Locate the cell with the specified text and output its [x, y] center coordinate. 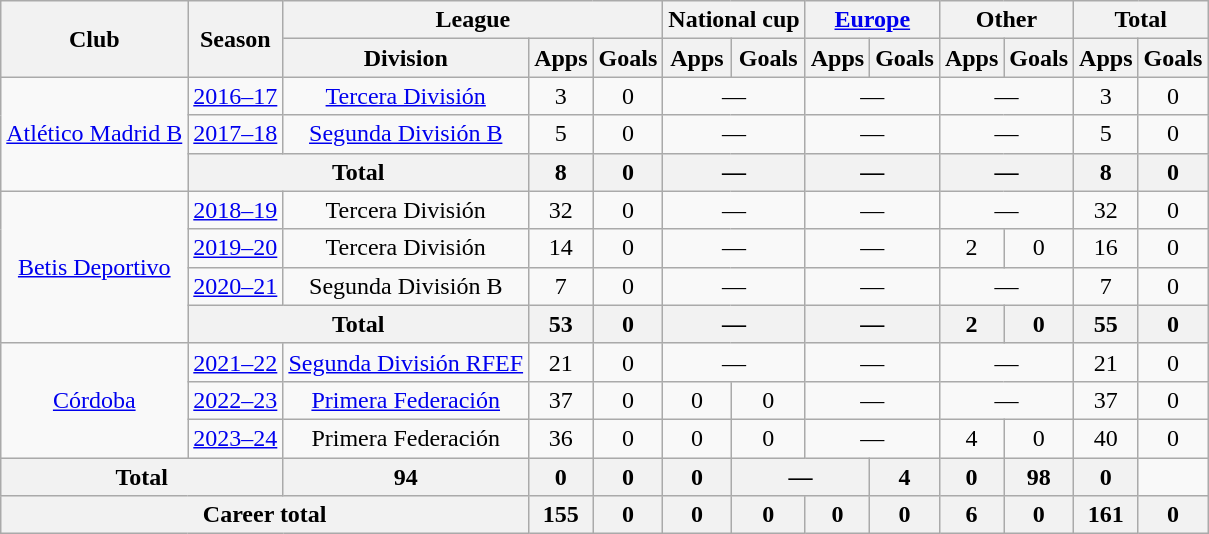
6 [971, 515]
55 [1106, 324]
Other [1006, 20]
2018–19 [236, 210]
53 [561, 324]
16 [1106, 248]
Europe [872, 20]
2017–18 [236, 134]
Betis Deportivo [94, 267]
Career total [265, 515]
National cup [734, 20]
2020–21 [236, 286]
Club [94, 39]
League [473, 20]
2021–22 [236, 362]
2023–24 [236, 438]
94 [406, 477]
Atlético Madrid B [94, 134]
40 [1106, 438]
2016–17 [236, 96]
Season [236, 39]
2019–20 [236, 248]
98 [1039, 477]
Córdoba [94, 400]
Segunda División RFEF [406, 362]
155 [561, 515]
14 [561, 248]
161 [1106, 515]
2022–23 [236, 400]
Division [406, 58]
36 [561, 438]
